Provide the (x, y) coordinate of the cell's center where the given text is located.  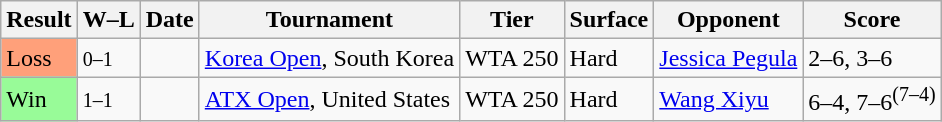
Win (39, 100)
Tier (512, 20)
Korea Open, South Korea (329, 58)
Wang Xiyu (728, 100)
1–1 (108, 100)
W–L (108, 20)
Result (39, 20)
0–1 (108, 58)
Surface (609, 20)
Jessica Pegula (728, 58)
ATX Open, United States (329, 100)
Score (872, 20)
2–6, 3–6 (872, 58)
Loss (39, 58)
6–4, 7–6(7–4) (872, 100)
Tournament (329, 20)
Date (170, 20)
Opponent (728, 20)
